From the cell containing the given text, extract its center point as [x, y] coordinate. 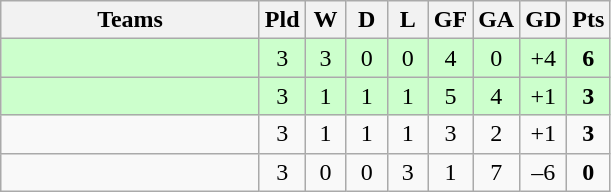
D [366, 20]
–6 [544, 172]
GF [450, 20]
GA [496, 20]
+4 [544, 58]
GD [544, 20]
7 [496, 172]
2 [496, 134]
5 [450, 96]
L [408, 20]
Teams [130, 20]
W [326, 20]
Pts [588, 20]
6 [588, 58]
Pld [282, 20]
